Find where the given text appears and provide that cell's center as (X, Y) coordinate. 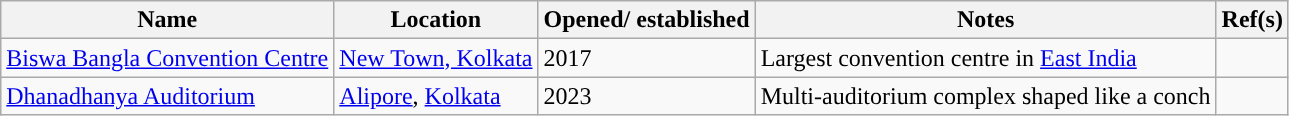
Opened/ established (646, 20)
Alipore, Kolkata (436, 96)
New Town, Kolkata (436, 58)
Largest convention centre in East India (986, 58)
2017 (646, 58)
Notes (986, 20)
Name (168, 20)
Biswa Bangla Convention Centre (168, 58)
Multi-auditorium complex shaped like a conch (986, 96)
2023 (646, 96)
Location (436, 20)
Dhanadhanya Auditorium (168, 96)
Ref(s) (1252, 20)
